Return the [X, Y] coordinate for the center point of the cell that contains the specified text.  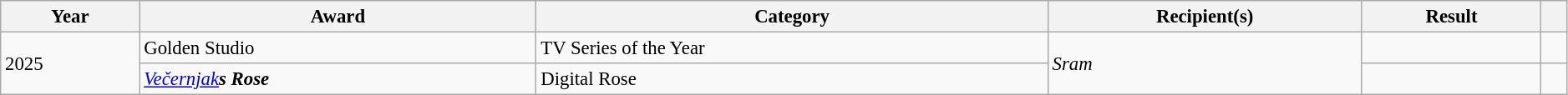
Večernjaks Rose [337, 79]
2025 [70, 63]
Sram [1205, 63]
Recipient(s) [1205, 17]
Year [70, 17]
Category [792, 17]
TV Series of the Year [792, 48]
Award [337, 17]
Result [1452, 17]
Digital Rose [792, 79]
Golden Studio [337, 48]
